Pinpoint the cell where the given text exists, returning its (X, Y) midpoint coordinate. 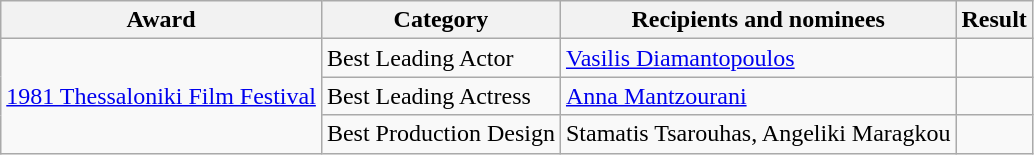
Best Leading Actress (440, 96)
Vasilis Diamantopoulos (758, 58)
Recipients and nominees (758, 20)
1981 Thessaloniki Film Festival (162, 96)
Category (440, 20)
Best Leading Actor (440, 58)
Award (162, 20)
Best Production Design (440, 134)
Anna Mantzourani (758, 96)
Stamatis Tsarouhas, Angeliki Maragkou (758, 134)
Result (994, 20)
